Capture the cell that displays the provided text and extract its (X, Y) central coordinate. 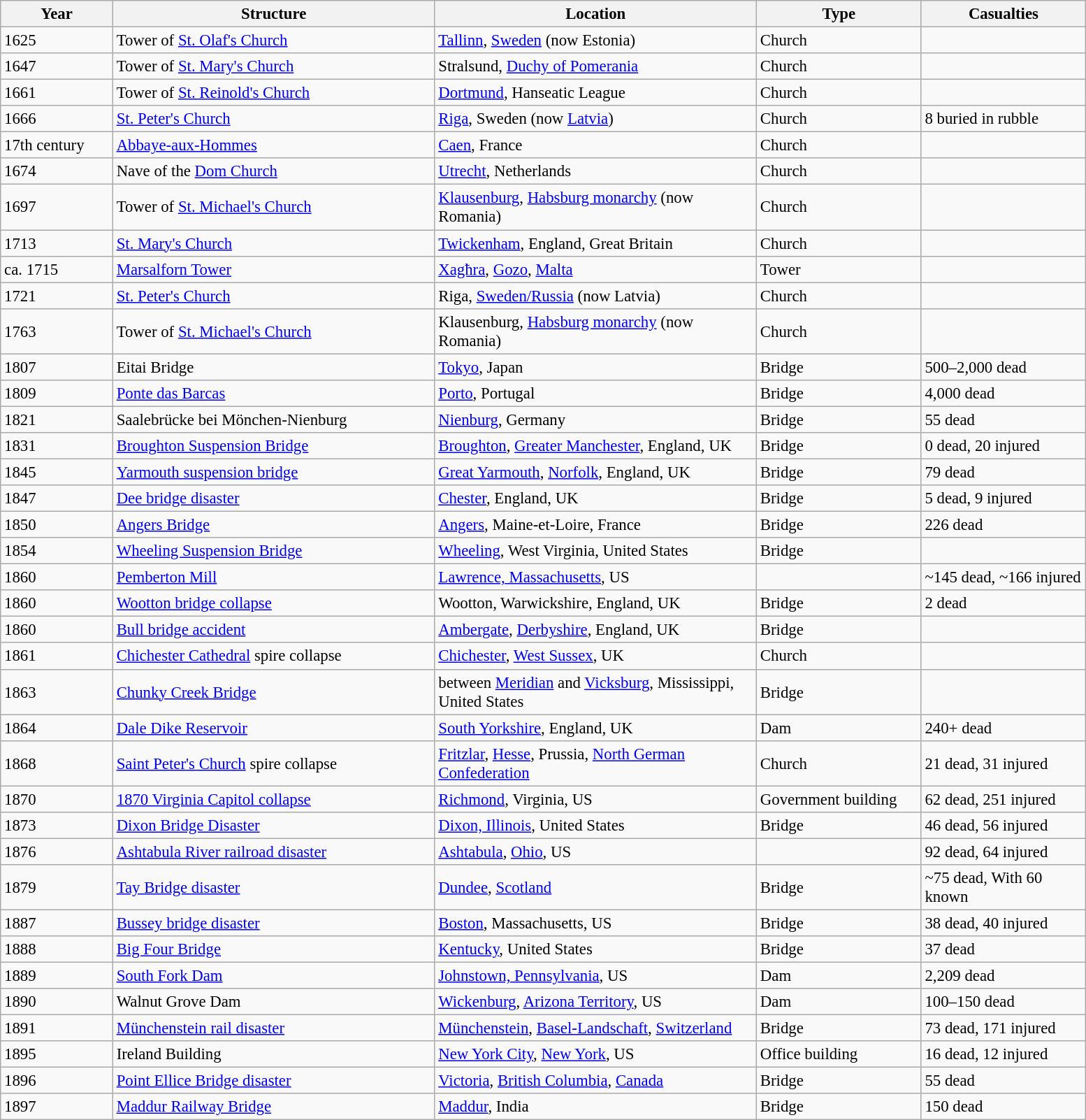
1807 (57, 367)
South Yorkshire, England, UK (595, 728)
Chichester, West Sussex, UK (595, 656)
Kentucky, United States (595, 949)
Nienburg, Germany (595, 419)
1864 (57, 728)
1897 (57, 1107)
Tower of St. Mary's Church (274, 66)
Nave of the Dom Church (274, 171)
Wootton bridge collapse (274, 603)
1861 (57, 656)
1889 (57, 976)
Dixon Bridge Disaster (274, 826)
Richmond, Virginia, US (595, 799)
Tokyo, Japan (595, 367)
Dortmund, Hanseatic League (595, 93)
ca. 1715 (57, 269)
62 dead, 251 injured (1004, 799)
1870 (57, 799)
Tower (839, 269)
0 dead, 20 injured (1004, 446)
Caen, France (595, 145)
1868 (57, 763)
Wickenburg, Arizona Territory, US (595, 1002)
37 dead (1004, 949)
Angers Bridge (274, 525)
Location (595, 14)
Saalebrücke bei Mönchen-Nienburg (274, 419)
79 dead (1004, 472)
Chunky Creek Bridge (274, 692)
Victoria, British Columbia, Canada (595, 1081)
Walnut Grove Dam (274, 1002)
Structure (274, 14)
Xagħra, Gozo, Malta (595, 269)
Chichester Cathedral spire collapse (274, 656)
Chester, England, UK (595, 498)
St. Mary's Church (274, 243)
1661 (57, 93)
1697 (57, 207)
Marsalforn Tower (274, 269)
1887 (57, 923)
2 dead (1004, 603)
16 dead, 12 injured (1004, 1054)
Type (839, 14)
Government building (839, 799)
Abbaye-aux-Hommes (274, 145)
1625 (57, 41)
92 dead, 64 injured (1004, 852)
1809 (57, 394)
Boston, Massachusetts, US (595, 923)
1713 (57, 243)
1666 (57, 119)
Riga, Sweden/Russia (now Latvia) (595, 296)
Wootton, Warwickshire, England, UK (595, 603)
Dixon, Illinois, United States (595, 826)
Dale Dike Reservoir (274, 728)
Stralsund, Duchy of Pomerania (595, 66)
1831 (57, 446)
Münchenstein rail disaster (274, 1028)
Wheeling Suspension Bridge (274, 551)
Angers, Maine-et-Loire, France (595, 525)
Dundee, Scotland (595, 888)
Point Ellice Bridge disaster (274, 1081)
Ambergate, Derbyshire, England, UK (595, 630)
Twickenham, England, Great Britain (595, 243)
~145 dead, ~166 injured (1004, 577)
Maddur Railway Bridge (274, 1107)
Münchenstein, Basel-Landschaft, Switzerland (595, 1028)
150 dead (1004, 1107)
Big Four Bridge (274, 949)
1674 (57, 171)
2,209 dead (1004, 976)
Ashtabula, Ohio, US (595, 852)
Ireland Building (274, 1054)
1847 (57, 498)
Ashtabula River railroad disaster (274, 852)
46 dead, 56 injured (1004, 826)
Tallinn, Sweden (now Estonia) (595, 41)
Bussey bridge disaster (274, 923)
240+ dead (1004, 728)
Tower of St. Olaf's Church (274, 41)
Eitai Bridge (274, 367)
5 dead, 9 injured (1004, 498)
1888 (57, 949)
17th century (57, 145)
8 buried in rubble (1004, 119)
4,000 dead (1004, 394)
1763 (57, 331)
Lawrence, Massachusetts, US (595, 577)
Riga, Sweden (now Latvia) (595, 119)
1863 (57, 692)
Maddur, India (595, 1107)
1854 (57, 551)
Tay Bridge disaster (274, 888)
Yarmouth suspension bridge (274, 472)
100–150 dead (1004, 1002)
1891 (57, 1028)
Broughton Suspension Bridge (274, 446)
Wheeling, West Virginia, United States (595, 551)
Pemberton Mill (274, 577)
Fritzlar, Hesse, Prussia, North German Confederation (595, 763)
Johnstown, Pennsylvania, US (595, 976)
1876 (57, 852)
Saint Peter's Church spire collapse (274, 763)
between Meridian and Vicksburg, Mississippi, United States (595, 692)
1890 (57, 1002)
1879 (57, 888)
Office building (839, 1054)
226 dead (1004, 525)
1647 (57, 66)
Casualties (1004, 14)
38 dead, 40 injured (1004, 923)
Year (57, 14)
Great Yarmouth, Norfolk, England, UK (595, 472)
1845 (57, 472)
1873 (57, 826)
500–2,000 dead (1004, 367)
1896 (57, 1081)
Tower of St. Reinold's Church (274, 93)
Porto, Portugal (595, 394)
1821 (57, 419)
21 dead, 31 injured (1004, 763)
1870 Virginia Capitol collapse (274, 799)
~75 dead, With 60 known (1004, 888)
Ponte das Barcas (274, 394)
Bull bridge accident (274, 630)
Dee bridge disaster (274, 498)
1895 (57, 1054)
South Fork Dam (274, 976)
1850 (57, 525)
New York City, New York, US (595, 1054)
Utrecht, Netherlands (595, 171)
1721 (57, 296)
73 dead, 171 injured (1004, 1028)
Broughton, Greater Manchester, England, UK (595, 446)
